From the cell containing the given text, extract its center point as [x, y] coordinate. 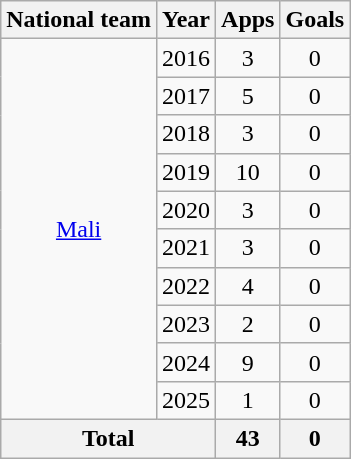
2024 [186, 362]
2019 [186, 172]
2016 [186, 58]
2020 [186, 210]
2022 [186, 286]
2023 [186, 324]
1 [248, 400]
National team [79, 20]
9 [248, 362]
2025 [186, 400]
43 [248, 438]
Apps [248, 20]
2017 [186, 96]
4 [248, 286]
5 [248, 96]
2 [248, 324]
Year [186, 20]
2018 [186, 134]
Total [108, 438]
10 [248, 172]
Goals [315, 20]
2021 [186, 248]
Mali [79, 230]
